Pinpoint the cell where the given text exists, returning its (x, y) midpoint coordinate. 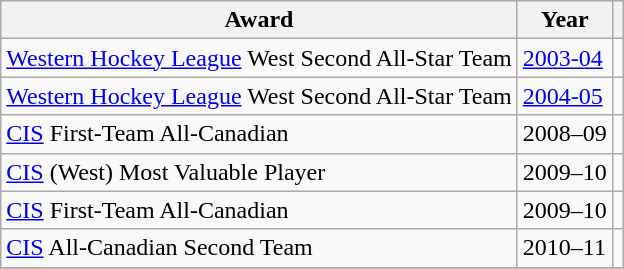
CIS All-Canadian Second Team (259, 248)
2004-05 (564, 96)
Award (259, 20)
2003-04 (564, 58)
2010–11 (564, 248)
Year (564, 20)
2008–09 (564, 134)
CIS (West) Most Valuable Player (259, 172)
